Return the (X, Y) coordinate for the center point of the cell that contains the specified text.  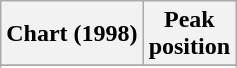
Peakposition (189, 34)
Chart (1998) (72, 34)
